Return (x, y) of the center of cell containing provided text 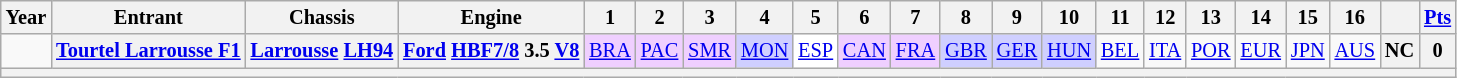
1 (610, 17)
Entrant (148, 17)
POR (1210, 51)
Engine (491, 17)
HUN (1069, 51)
Ford HBF7/8 3.5 V8 (491, 51)
3 (710, 17)
4 (764, 17)
CAN (864, 51)
14 (1260, 17)
5 (816, 17)
11 (1120, 17)
ITA (1165, 51)
2 (660, 17)
Chassis (322, 17)
16 (1355, 17)
BEL (1120, 51)
Larrousse LH94 (322, 51)
10 (1069, 17)
GER (1017, 51)
12 (1165, 17)
AUS (1355, 51)
8 (966, 17)
13 (1210, 17)
0 (1438, 51)
Pts (1438, 17)
ESP (816, 51)
NC (1400, 51)
FRA (916, 51)
6 (864, 17)
MON (764, 51)
9 (1017, 17)
EUR (1260, 51)
SMR (710, 51)
7 (916, 17)
GBR (966, 51)
Year (26, 17)
PAC (660, 51)
Tourtel Larrousse F1 (148, 51)
BRA (610, 51)
15 (1308, 17)
JPN (1308, 51)
